Capture the cell that displays the provided text and extract its (x, y) central coordinate. 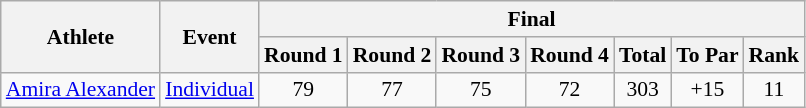
Round 1 (304, 55)
Amira Alexander (80, 90)
Final (532, 19)
72 (570, 90)
77 (392, 90)
Athlete (80, 36)
75 (480, 90)
79 (304, 90)
Rank (774, 55)
+15 (707, 90)
Total (642, 55)
303 (642, 90)
Round 2 (392, 55)
Event (210, 36)
Individual (210, 90)
Round 4 (570, 55)
To Par (707, 55)
Round 3 (480, 55)
11 (774, 90)
